Provide the [X, Y] coordinate of the cell's center where the given text is located.  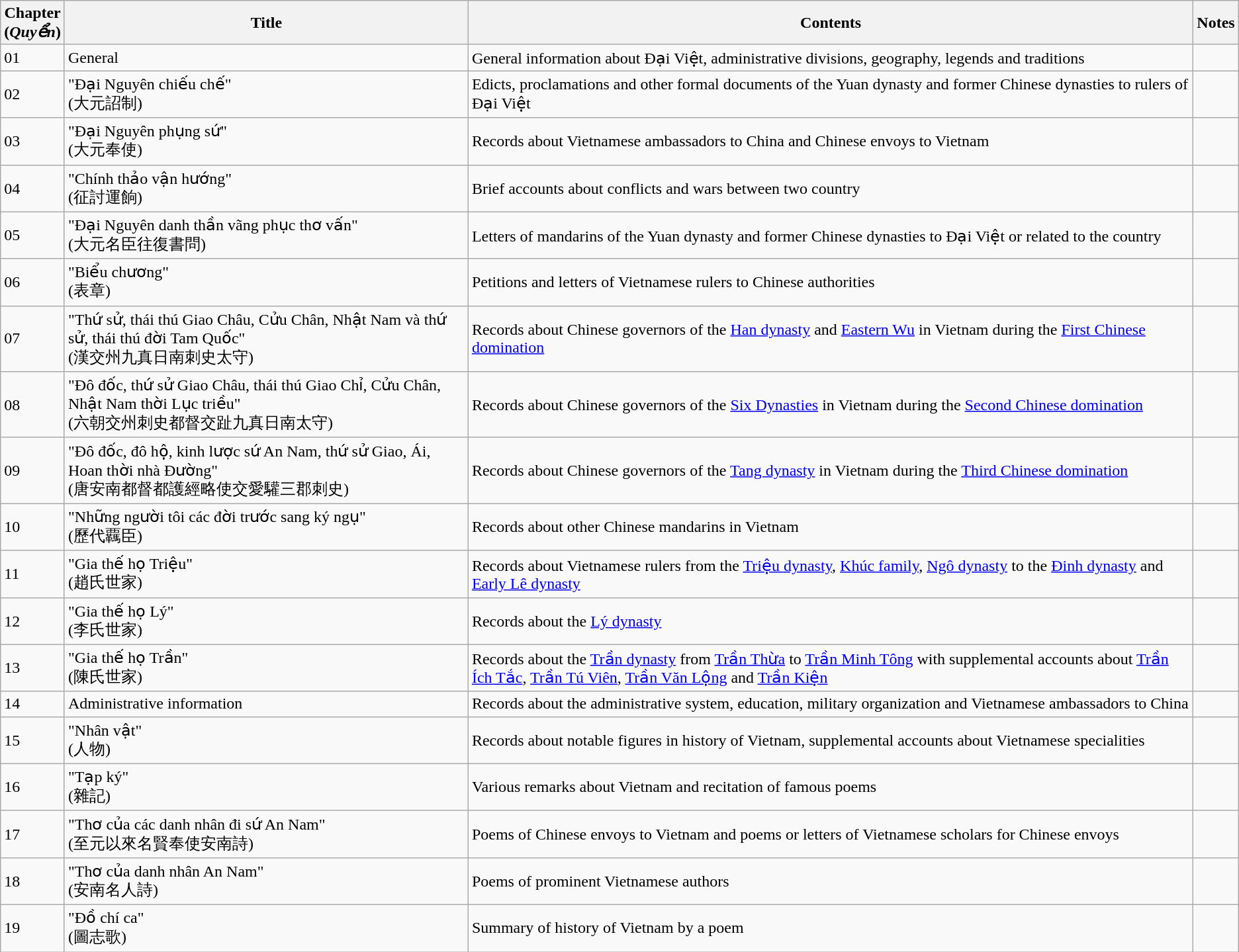
Records about Vietnamese rulers from the Triệu dynasty, Khúc family, Ngô dynasty to the Đinh dynasty and Early Lê dynasty [830, 574]
Records about Chinese governors of the Six Dynasties in Vietnam during the Second Chinese domination [830, 405]
Records about Vietnamese ambassadors to China and Chinese envoys to Vietnam [830, 142]
03 [33, 142]
"Gia thế họ Trần"(陳氏世家) [266, 668]
"Gia thế họ Triệu"(趙氏世家) [266, 574]
Chapter(Quyển) [33, 22]
18 [33, 881]
Poems of prominent Vietnamese authors [830, 881]
General [266, 58]
Records about the Lý dynasty [830, 621]
07 [33, 339]
"Đại Nguyên chiếu chế"(大元詔制) [266, 94]
"Biểu chương"(表章) [266, 282]
"Thơ của danh nhân An Nam"(安南名人詩) [266, 881]
13 [33, 668]
09 [33, 470]
06 [33, 282]
Poems of Chinese envoys to Vietnam and poems or letters of Vietnamese scholars for Chinese envoys [830, 834]
02 [33, 94]
10 [33, 527]
"Đại Nguyên danh thần vãng phục thơ vấn"(大元名臣往復書問) [266, 236]
Title [266, 22]
08 [33, 405]
"Chính thảo vận hướng"(征討運餉) [266, 188]
Contents [830, 22]
Notes [1216, 22]
"Thơ của các danh nhân đi sứ An Nam"(至元以來名賢奉使安南詩) [266, 834]
05 [33, 236]
Petitions and letters of Vietnamese rulers to Chinese authorities [830, 282]
01 [33, 58]
Records about Chinese governors of the Tang dynasty in Vietnam during the Third Chinese domination [830, 470]
"Đô đốc, đô hộ, kinh lược sứ An Nam, thứ sử Giao, Ái, Hoan thời nhà Đường"(唐安南都督都護經略使交愛驩三郡刺史) [266, 470]
"Đô đốc, thứ sử Giao Châu, thái thú Giao Chỉ, Cửu Chân, Nhật Nam thời Lục triều"(六朝交州刺史都督交趾九真日南太守) [266, 405]
17 [33, 834]
Summary of history of Vietnam by a poem [830, 928]
"Tạp ký"(雜記) [266, 787]
General information about Đại Việt, administrative divisions, geography, legends and traditions [830, 58]
Various remarks about Vietnam and recitation of famous poems [830, 787]
04 [33, 188]
Records about the administrative system, education, military organization and Vietnamese ambassadors to China [830, 704]
19 [33, 928]
Brief accounts about conflicts and wars between two country [830, 188]
16 [33, 787]
15 [33, 740]
11 [33, 574]
"Gia thế họ Lý"(李氏世家) [266, 621]
Records about Chinese governors of the Han dynasty and Eastern Wu in Vietnam during the First Chinese domination [830, 339]
"Thứ sử, thái thú Giao Châu, Cửu Chân, Nhật Nam và thứ sử, thái thú đời Tam Quốc"(漢交州九真日南刺史太守) [266, 339]
14 [33, 704]
12 [33, 621]
Records about notable figures in history of Vietnam, supplemental accounts about Vietnamese specialities [830, 740]
"Đại Nguyên phụng sứ"(大元奉使) [266, 142]
Records about other Chinese mandarins in Vietnam [830, 527]
"Nhân vật"(人物) [266, 740]
Letters of mandarins of the Yuan dynasty and former Chinese dynasties to Đại Việt or related to the country [830, 236]
Administrative information [266, 704]
"Những người tôi các đời trước sang ký ngụ"(歷代覊臣) [266, 527]
Edicts, proclamations and other formal documents of the Yuan dynasty and former Chinese dynasties to rulers of Đại Việt [830, 94]
"Đồ chí ca"(圖志歌) [266, 928]
